Detect which cell encompasses the target text, then output its [x, y] center coordinate. 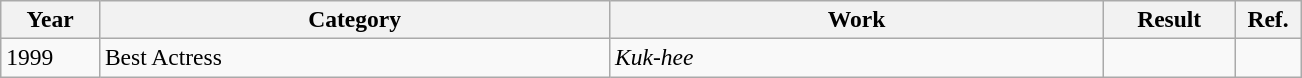
Year [50, 19]
Ref. [1268, 19]
Category [354, 19]
Work [857, 19]
Best Actress [354, 57]
Kuk-hee [857, 57]
Result [1169, 19]
1999 [50, 57]
